Capture the cell that displays the provided text and extract its (x, y) central coordinate. 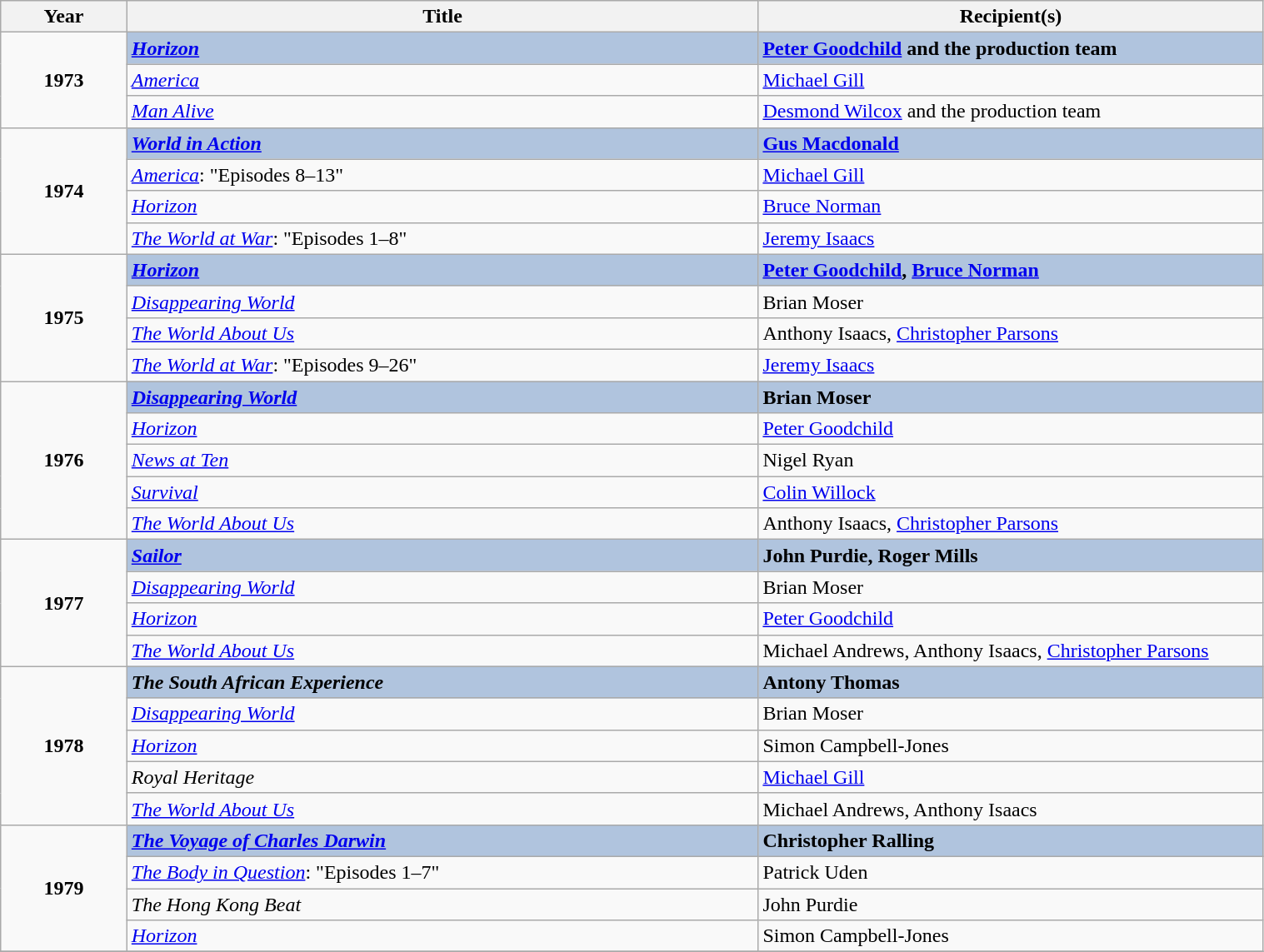
1979 (64, 888)
Bruce Norman (1011, 207)
The Voyage of Charles Darwin (442, 840)
1975 (64, 317)
The World at War: "Episodes 9–26" (442, 365)
Antony Thomas (1011, 682)
America (442, 80)
Title (442, 17)
Michael Andrews, Anthony Isaacs, Christopher Parsons (1011, 650)
The World at War: "Episodes 1–8" (442, 238)
Gus Macdonald (1011, 143)
John Purdie (1011, 904)
1973 (64, 80)
The Hong Kong Beat (442, 904)
Year (64, 17)
1977 (64, 603)
Peter Goodchild and the production team (1011, 48)
News at Ten (442, 461)
1974 (64, 191)
Survival (442, 492)
The Body in Question: "Episodes 1–7" (442, 872)
Recipient(s) (1011, 17)
Colin Willock (1011, 492)
Royal Heritage (442, 777)
John Purdie, Roger Mills (1011, 556)
Michael Andrews, Anthony Isaacs (1011, 809)
1976 (64, 461)
The South African Experience (442, 682)
1978 (64, 745)
Sailor (442, 556)
Peter Goodchild, Bruce Norman (1011, 270)
Nigel Ryan (1011, 461)
Man Alive (442, 112)
World in Action (442, 143)
Christopher Ralling (1011, 840)
America: "Episodes 8–13" (442, 175)
Patrick Uden (1011, 872)
Desmond Wilcox and the production team (1011, 112)
